For the text-containing cell, return its midpoint in [X, Y] coordinate format. 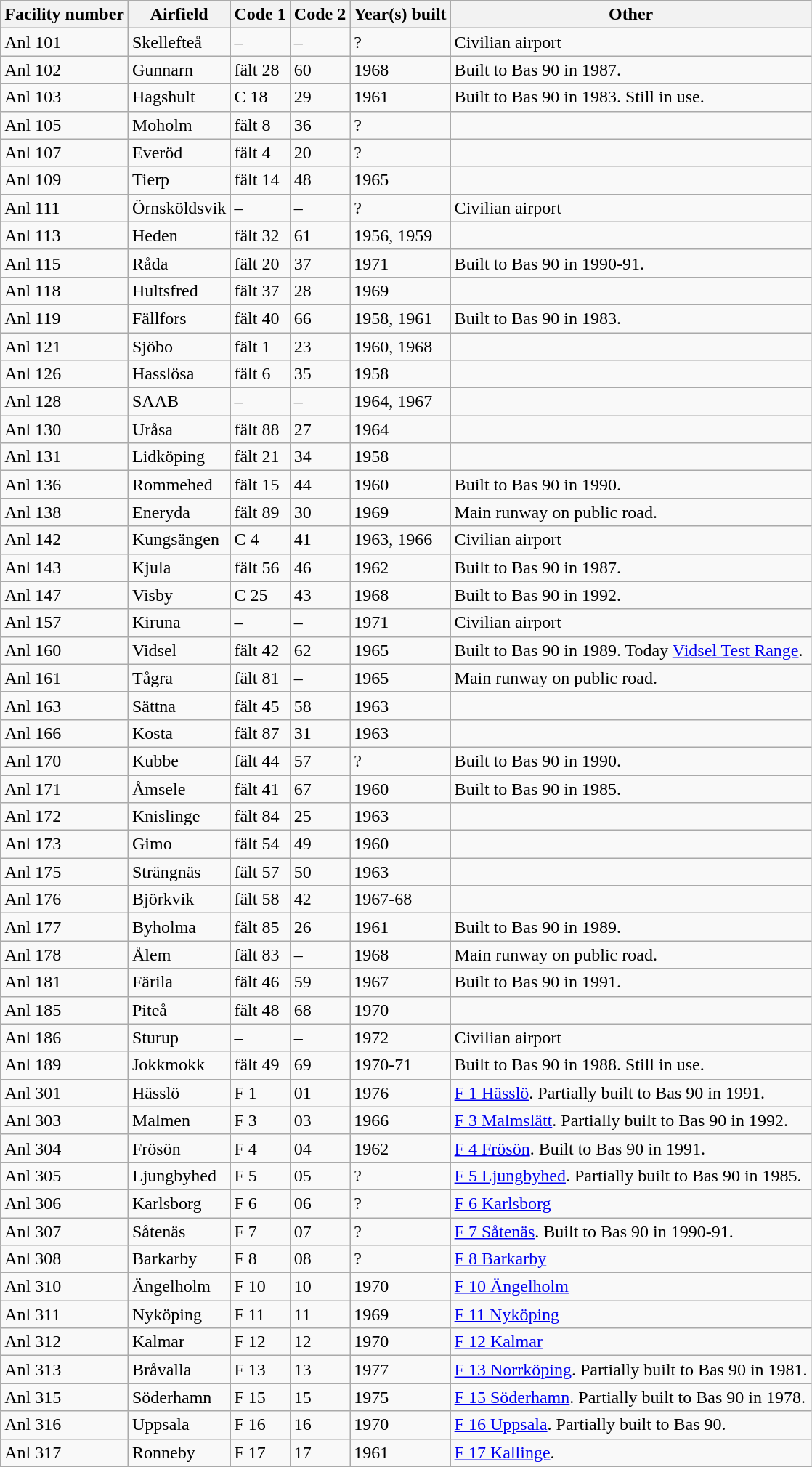
fält 37 [260, 291]
Eneryda [179, 512]
F 16 [260, 1425]
49 [320, 844]
Rommehed [179, 485]
41 [320, 540]
Anl 109 [65, 180]
30 [320, 512]
50 [320, 872]
43 [320, 595]
1976 [400, 1093]
Hultsfred [179, 291]
F 5 Ljungbyhed. Partially built to Bas 90 in 1985. [630, 1176]
Anl 128 [65, 402]
29 [320, 97]
1960, 1968 [400, 347]
F 6 [260, 1203]
1956, 1959 [400, 235]
61 [320, 235]
Tågra [179, 678]
13 [320, 1370]
Built to Bas 90 in 1990-91. [630, 263]
59 [320, 982]
Ronneby [179, 1452]
1975 [400, 1397]
F 8 [260, 1259]
fält 89 [260, 512]
23 [320, 347]
fält 8 [260, 125]
Anl 185 [65, 1010]
1964, 1967 [400, 402]
Råda [179, 263]
Anl 316 [65, 1425]
F 10 [260, 1287]
fält 42 [260, 650]
F 5 [260, 1176]
Anl 186 [65, 1038]
Sjöbo [179, 347]
Knislinge [179, 817]
01 [320, 1093]
Uppsala [179, 1425]
Anl 157 [65, 623]
Malmen [179, 1120]
Anl 189 [65, 1065]
fält 85 [260, 927]
F 7 [260, 1232]
Gunnarn [179, 70]
Everöd [179, 153]
Vidsel [179, 650]
Anl 317 [65, 1452]
04 [320, 1148]
Anl 175 [65, 872]
1977 [400, 1370]
12 [320, 1342]
Anl 172 [65, 817]
Anl 130 [65, 429]
fält 20 [260, 263]
Built to Bas 90 in 1989. Today Vidsel Test Range. [630, 650]
25 [320, 817]
Built to Bas 90 in 1983. Still in use. [630, 97]
44 [320, 485]
1958, 1961 [400, 318]
Anl 307 [65, 1232]
Kubbe [179, 761]
Söderhamn [179, 1397]
31 [320, 733]
Code 2 [320, 15]
20 [320, 153]
F 15 [260, 1397]
F 7 Såtenäs. Built to Bas 90 in 1990-91. [630, 1232]
Färila [179, 982]
Kalmar [179, 1342]
fält 56 [260, 567]
C 4 [260, 540]
57 [320, 761]
Built to Bas 90 in 1983. [630, 318]
fält 14 [260, 180]
F 4 [260, 1148]
F 3 Malmslätt. Partially built to Bas 90 in 1992. [630, 1120]
Anl 306 [65, 1203]
67 [320, 788]
Anl 105 [65, 125]
Byholma [179, 927]
Anl 304 [65, 1148]
SAAB [179, 402]
Ängelholm [179, 1287]
1972 [400, 1038]
1970-71 [400, 1065]
fält 54 [260, 844]
Code 1 [260, 15]
Sättna [179, 706]
Anl 131 [65, 457]
1963, 1966 [400, 540]
fält 28 [260, 70]
Anl 113 [65, 235]
F 16 Uppsala. Partially built to Bas 90. [630, 1425]
35 [320, 374]
Anl 313 [65, 1370]
Built to Bas 90 in 1991. [630, 982]
34 [320, 457]
Kungsängen [179, 540]
1967-68 [400, 900]
fält 32 [260, 235]
Anl 171 [65, 788]
Airfield [179, 15]
Kiruna [179, 623]
Anl 160 [65, 650]
Jokkmokk [179, 1065]
1964 [400, 429]
fält 88 [260, 429]
Anl 126 [65, 374]
17 [320, 1452]
05 [320, 1176]
Anl 136 [65, 485]
Moholm [179, 125]
46 [320, 567]
10 [320, 1287]
fält 46 [260, 982]
62 [320, 650]
Hagshult [179, 97]
Anl 173 [65, 844]
Built to Bas 90 in 1992. [630, 595]
Anl 305 [65, 1176]
Barkarby [179, 1259]
Gimo [179, 844]
1966 [400, 1120]
fält 45 [260, 706]
Anl 121 [65, 347]
Örnsköldsvik [179, 208]
Anl 147 [65, 595]
Anl 166 [65, 733]
Piteå [179, 1010]
fält 44 [260, 761]
fält 84 [260, 817]
fält 81 [260, 678]
Anl 138 [65, 512]
Hasslösa [179, 374]
58 [320, 706]
Anl 143 [65, 567]
Facility number [65, 15]
fält 6 [260, 374]
Anl 103 [65, 97]
Other [630, 15]
fält 21 [260, 457]
Bråvalla [179, 1370]
16 [320, 1425]
F 10 Ängelholm [630, 1287]
fält 48 [260, 1010]
Hässlö [179, 1093]
Anl 107 [65, 153]
Anl 177 [65, 927]
Visby [179, 595]
F 13 Norrköping. Partially built to Bas 90 in 1981. [630, 1370]
Anl 161 [65, 678]
Anl 111 [65, 208]
F 13 [260, 1370]
fält 40 [260, 318]
Anl 102 [65, 70]
Anl 178 [65, 955]
Built to Bas 90 in 1989. [630, 927]
F 8 Barkarby [630, 1259]
60 [320, 70]
fält 41 [260, 788]
F 15 Söderhamn. Partially built to Bas 90 in 1978. [630, 1397]
Anl 163 [65, 706]
Frösön [179, 1148]
F 1 Hässlö. Partially built to Bas 90 in 1991. [630, 1093]
Sturup [179, 1038]
C 18 [260, 97]
fält 57 [260, 872]
37 [320, 263]
Ljungbyhed [179, 1176]
Skellefteå [179, 42]
08 [320, 1259]
fält 87 [260, 733]
Kosta [179, 733]
Anl 303 [65, 1120]
Anl 142 [65, 540]
Lidköping [179, 457]
C 25 [260, 595]
69 [320, 1065]
Anl 101 [65, 42]
Anl 170 [65, 761]
fält 58 [260, 900]
Anl 315 [65, 1397]
36 [320, 125]
Built to Bas 90 in 1985. [630, 788]
Anl 118 [65, 291]
Anl 312 [65, 1342]
68 [320, 1010]
Åmsele [179, 788]
Kjula [179, 567]
27 [320, 429]
Anl 115 [65, 263]
42 [320, 900]
15 [320, 1397]
Såtenäs [179, 1232]
F 12 [260, 1342]
Anl 301 [65, 1093]
Karlsborg [179, 1203]
1967 [400, 982]
F 4 Frösön. Built to Bas 90 in 1991. [630, 1148]
fält 15 [260, 485]
Anl 310 [65, 1287]
F 11 [260, 1314]
F 17 Kallinge. [630, 1452]
28 [320, 291]
Anl 311 [65, 1314]
26 [320, 927]
F 3 [260, 1120]
Anl 181 [65, 982]
F 1 [260, 1093]
Anl 308 [65, 1259]
11 [320, 1314]
48 [320, 180]
Tierp [179, 180]
fält 49 [260, 1065]
Fällfors [179, 318]
Anl 119 [65, 318]
Nyköping [179, 1314]
fält 83 [260, 955]
F 17 [260, 1452]
fält 1 [260, 347]
Year(s) built [400, 15]
F 11 Nyköping [630, 1314]
06 [320, 1203]
Björkvik [179, 900]
03 [320, 1120]
07 [320, 1232]
Ålem [179, 955]
Anl 176 [65, 900]
Built to Bas 90 in 1988. Still in use. [630, 1065]
F 6 Karlsborg [630, 1203]
Uråsa [179, 429]
Heden [179, 235]
fält 4 [260, 153]
F 12 Kalmar [630, 1342]
66 [320, 318]
Strängnäs [179, 872]
